Locate the cell with the specified text and output its [x, y] center coordinate. 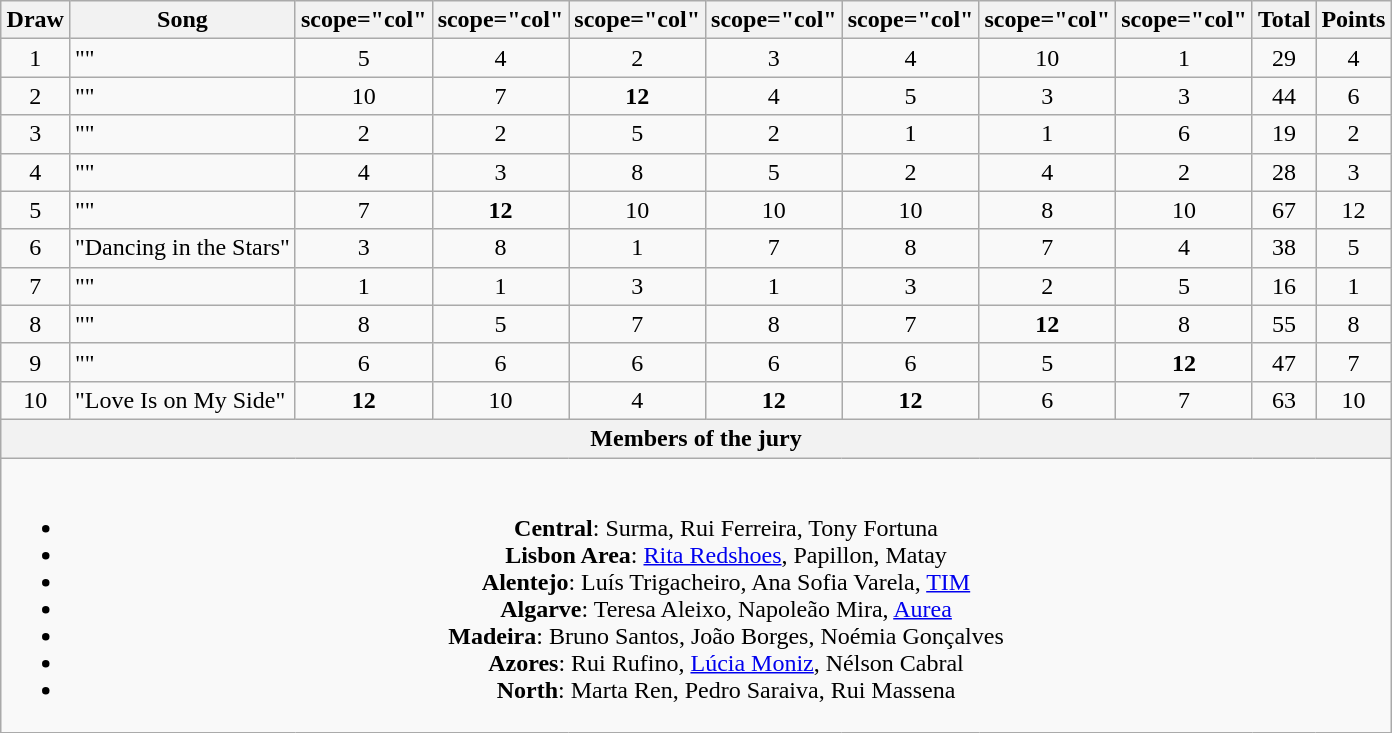
28 [1284, 172]
"Love Is on My Side" [182, 400]
9 [35, 362]
63 [1284, 400]
16 [1284, 286]
Total [1284, 20]
Song [182, 20]
55 [1284, 324]
38 [1284, 248]
47 [1284, 362]
19 [1284, 134]
Members of the jury [696, 438]
29 [1284, 58]
44 [1284, 96]
67 [1284, 210]
Draw [35, 20]
Points [1354, 20]
"Dancing in the Stars" [182, 248]
